For the text-containing cell, return its midpoint in (X, Y) coordinate format. 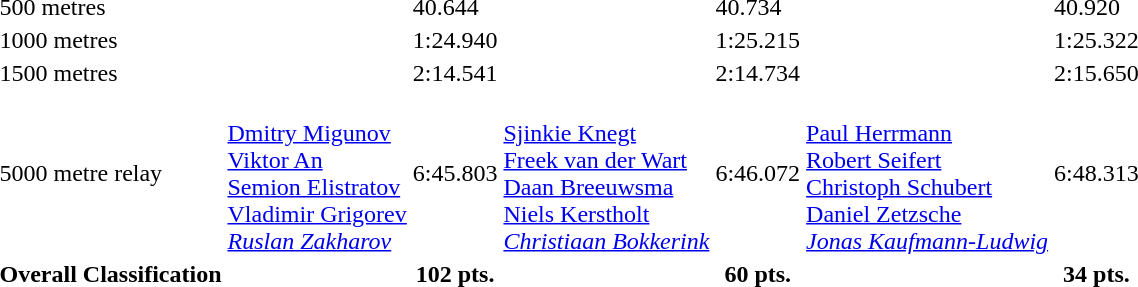
1:25.215 (758, 40)
Paul HerrmannRobert SeifertChristoph SchubertDaniel ZetzscheJonas Kaufmann-Ludwig (928, 174)
1:24.940 (455, 40)
2:14.734 (758, 73)
6:45.803 (455, 174)
Sjinkie KnegtFreek van der WartDaan BreeuwsmaNiels KerstholtChristiaan Bokkerink (606, 174)
6:46.072 (758, 174)
2:14.541 (455, 73)
Dmitry MigunovViktor AnSemion ElistratovVladimir GrigorevRuslan Zakharov (317, 174)
